Identify which cell holds the provided text, then report its (X, Y) central coordinate. 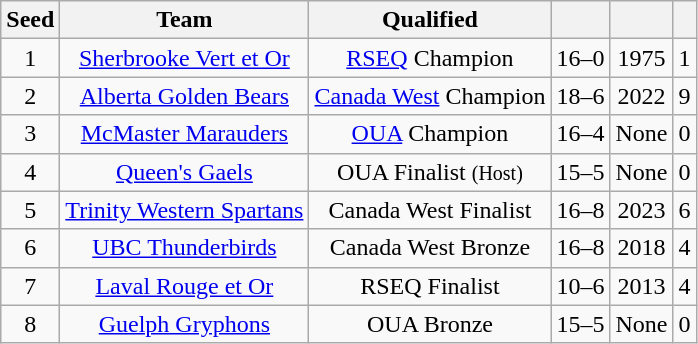
McMaster Marauders (184, 134)
Canada West Bronze (430, 248)
7 (30, 286)
16–4 (580, 134)
5 (30, 210)
1975 (642, 58)
Qualified (430, 20)
Alberta Golden Bears (184, 96)
Laval Rouge et Or (184, 286)
RSEQ Champion (430, 58)
2013 (642, 286)
Canada West Champion (430, 96)
16–0 (580, 58)
Canada West Finalist (430, 210)
RSEQ Finalist (430, 286)
2 (30, 96)
Trinity Western Spartans (184, 210)
9 (684, 96)
OUA Finalist (Host) (430, 172)
UBC Thunderbirds (184, 248)
3 (30, 134)
8 (30, 324)
Team (184, 20)
2022 (642, 96)
OUA Bronze (430, 324)
Guelph Gryphons (184, 324)
2023 (642, 210)
18–6 (580, 96)
10–6 (580, 286)
Seed (30, 20)
Sherbrooke Vert et Or (184, 58)
Queen's Gaels (184, 172)
2018 (642, 248)
OUA Champion (430, 134)
